Scan for the cell matching the given text and deliver its (X, Y) coordinate at center. 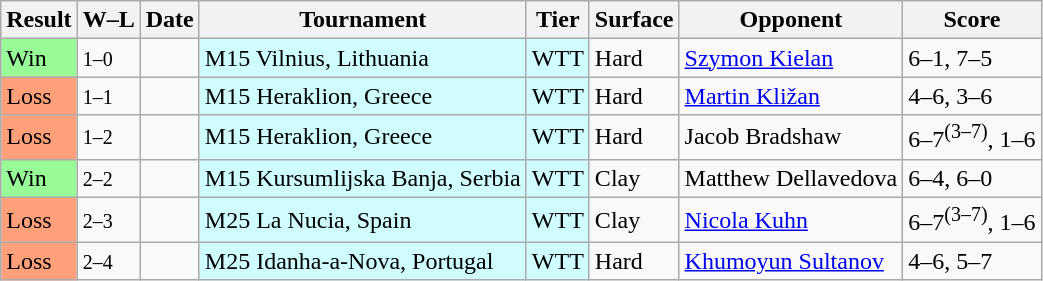
W–L (108, 20)
2–3 (108, 220)
4–6, 5–7 (972, 261)
Matthew Dellavedova (791, 178)
2–4 (108, 261)
Result (39, 20)
M15 Kursumlijska Banja, Serbia (362, 178)
1–0 (108, 58)
Tournament (362, 20)
Tier (558, 20)
Date (170, 20)
6–4, 6–0 (972, 178)
Martin Kližan (791, 96)
Score (972, 20)
Szymon Kielan (791, 58)
2–2 (108, 178)
Khumoyun Sultanov (791, 261)
6–1, 7–5 (972, 58)
1–2 (108, 138)
M25 La Nucia, Spain (362, 220)
Surface (634, 20)
1–1 (108, 96)
M25 Idanha-a-Nova, Portugal (362, 261)
Opponent (791, 20)
Jacob Bradshaw (791, 138)
M15 Vilnius, Lithuania (362, 58)
4–6, 3–6 (972, 96)
Nicola Kuhn (791, 220)
